From the cell containing the given text, extract its center point as [x, y] coordinate. 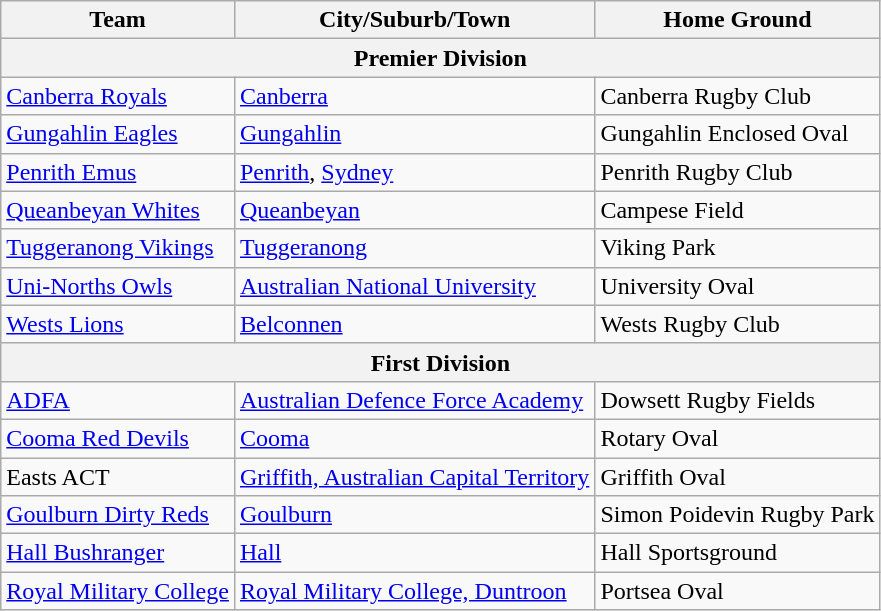
Team [118, 20]
Tuggeranong Vikings [118, 248]
Cooma Red Devils [118, 438]
Gungahlin Eagles [118, 134]
Wests Rugby Club [738, 324]
Goulburn [414, 515]
Griffith, Australian Capital Territory [414, 477]
Rotary Oval [738, 438]
Cooma [414, 438]
Dowsett Rugby Fields [738, 400]
Penrith Rugby Club [738, 172]
Belconnen [414, 324]
Viking Park [738, 248]
First Division [440, 362]
Simon Poidevin Rugby Park [738, 515]
City/Suburb/Town [414, 20]
Penrith, Sydney [414, 172]
Royal Military College [118, 591]
Gungahlin Enclosed Oval [738, 134]
Portsea Oval [738, 591]
Campese Field [738, 210]
Hall [414, 553]
Royal Military College, Duntroon [414, 591]
Griffith Oval [738, 477]
Hall Bushranger [118, 553]
Canberra Royals [118, 96]
Canberra [414, 96]
Penrith Emus [118, 172]
Tuggeranong [414, 248]
Australian Defence Force Academy [414, 400]
Hall Sportsground [738, 553]
Canberra Rugby Club [738, 96]
Uni-Norths Owls [118, 286]
Gungahlin [414, 134]
University Oval [738, 286]
ADFA [118, 400]
Queanbeyan Whites [118, 210]
Wests Lions [118, 324]
Premier Division [440, 58]
Australian National University [414, 286]
Easts ACT [118, 477]
Goulburn Dirty Reds [118, 515]
Home Ground [738, 20]
Queanbeyan [414, 210]
